Scan for the cell matching the given text and deliver its (x, y) coordinate at center. 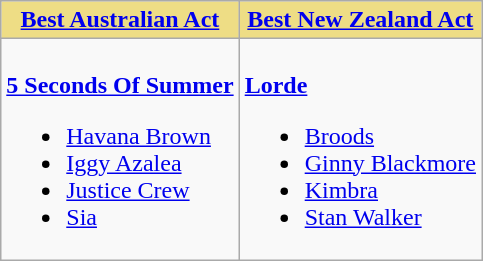
Best Australian Act (120, 20)
Best New Zealand Act (360, 20)
5 Seconds Of SummerHavana BrownIggy AzaleaJustice CrewSia (120, 150)
LordeBroodsGinny BlackmoreKimbraStan Walker (360, 150)
